Scan for the cell matching the given text and deliver its (x, y) coordinate at center. 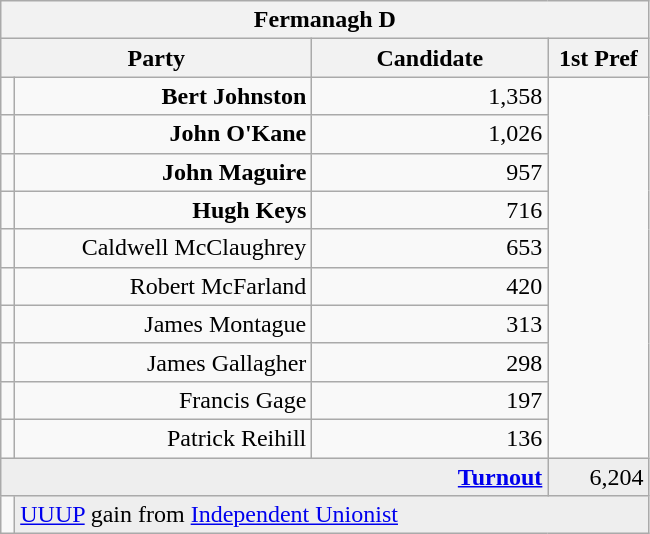
1,358 (430, 96)
Robert McFarland (164, 286)
Patrick Reihill (164, 438)
Caldwell McClaughrey (164, 248)
James Montague (164, 324)
Bert Johnston (164, 96)
Francis Gage (164, 400)
Party (156, 58)
313 (430, 324)
James Gallagher (164, 362)
Turnout (274, 477)
6,204 (598, 477)
Hugh Keys (164, 210)
653 (430, 248)
1st Pref (598, 58)
298 (430, 362)
716 (430, 210)
957 (430, 172)
Fermanagh D (325, 20)
John Maguire (164, 172)
420 (430, 286)
197 (430, 400)
John O'Kane (164, 134)
136 (430, 438)
Candidate (430, 58)
UUUP gain from Independent Unionist (332, 515)
1,026 (430, 134)
